Capture the cell that displays the provided text and extract its [x, y] central coordinate. 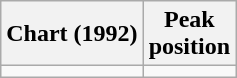
Chart (1992) [72, 34]
Peakposition [189, 34]
